Identify which cell holds the provided text, then report its (x, y) central coordinate. 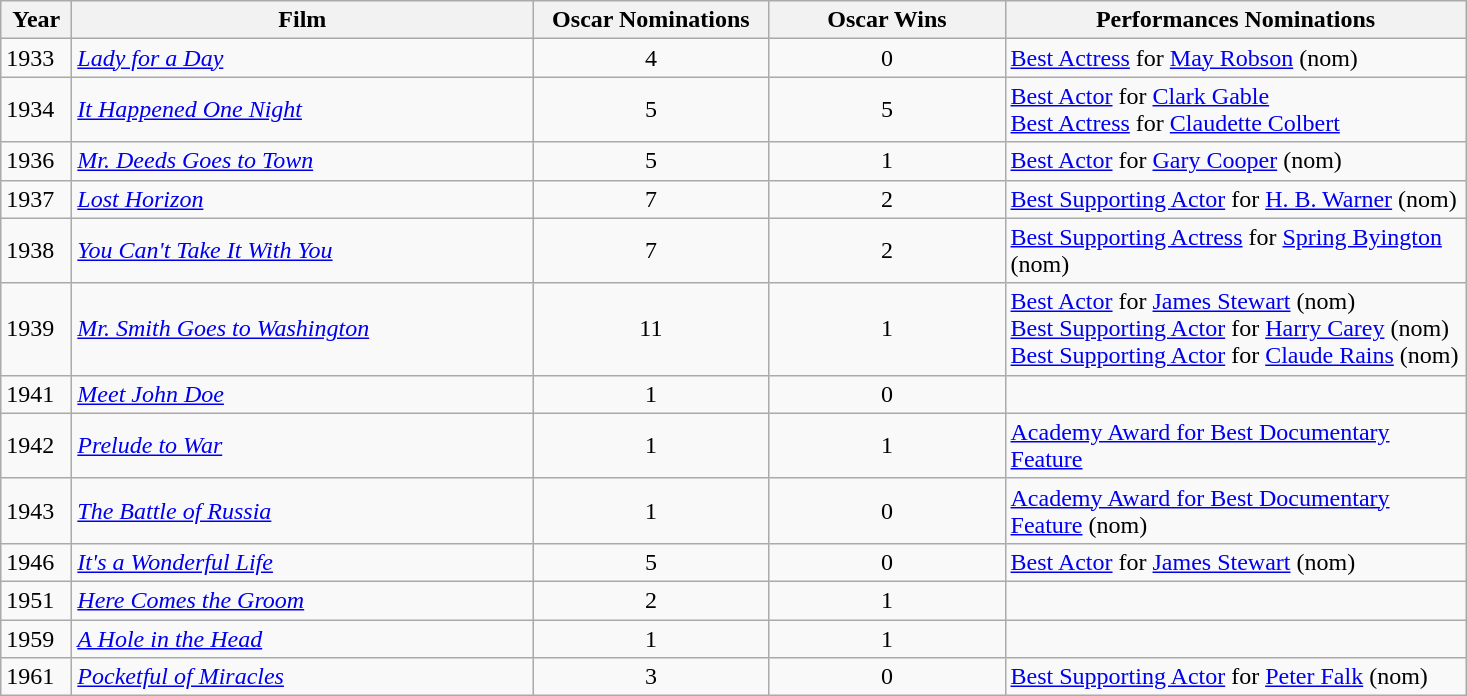
Oscar Nominations (651, 20)
3 (651, 677)
1933 (36, 58)
4 (651, 58)
1936 (36, 161)
Oscar Wins (887, 20)
Best Actor for Gary Cooper (nom) (1236, 161)
Best Actress for May Robson (nom) (1236, 58)
1937 (36, 199)
Academy Award for Best Documentary Feature (nom) (1236, 510)
Prelude to War (302, 446)
Lady for a Day (302, 58)
Film (302, 20)
Mr. Deeds Goes to Town (302, 161)
Mr. Smith Goes to Washington (302, 329)
1951 (36, 600)
Performances Nominations (1236, 20)
Best Supporting Actress for Spring Byington (nom) (1236, 250)
It Happened One Night (302, 110)
1961 (36, 677)
Meet John Doe (302, 394)
Best Actor for Clark GableBest Actress for Claudette Colbert (1236, 110)
1943 (36, 510)
Lost Horizon (302, 199)
1934 (36, 110)
It's a Wonderful Life (302, 562)
1942 (36, 446)
Here Comes the Groom (302, 600)
Best Actor for James Stewart (nom)Best Supporting Actor for Harry Carey (nom)Best Supporting Actor for Claude Rains (nom) (1236, 329)
1938 (36, 250)
1941 (36, 394)
1959 (36, 639)
A Hole in the Head (302, 639)
Pocketful of Miracles (302, 677)
Best Supporting Actor for H. B. Warner (nom) (1236, 199)
You Can't Take It With You (302, 250)
Best Actor for James Stewart (nom) (1236, 562)
Best Supporting Actor for Peter Falk (nom) (1236, 677)
Academy Award for Best Documentary Feature (1236, 446)
1946 (36, 562)
11 (651, 329)
Year (36, 20)
The Battle of Russia (302, 510)
1939 (36, 329)
